Identify which cell holds the provided text, then report its [X, Y] central coordinate. 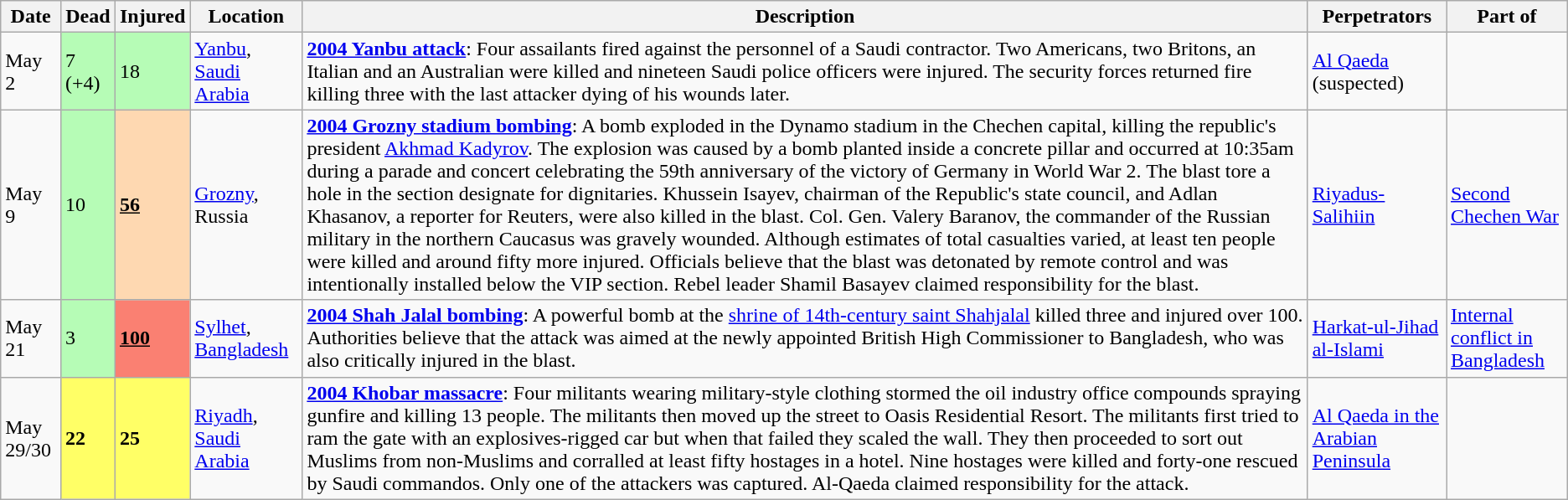
May 9 [31, 204]
Al Qaeda in the Arabian Peninsula [1377, 438]
Perpetrators [1377, 17]
Description [805, 17]
Riyadh, Saudi Arabia [246, 438]
7 (+4) [87, 71]
56 [152, 204]
100 [152, 338]
Al Qaeda (suspected) [1377, 71]
May 29/30 [31, 438]
22 [87, 438]
18 [152, 71]
Riyadus-Salihiin [1377, 204]
10 [87, 204]
Internal conflict in Bangladesh [1506, 338]
Second Chechen War [1506, 204]
Grozny, Russia [246, 204]
Injured [152, 17]
Yanbu, Saudi Arabia [246, 71]
25 [152, 438]
Date [31, 17]
Harkat-ul-Jihad al-Islami [1377, 338]
May 2 [31, 71]
May 21 [31, 338]
3 [87, 338]
Sylhet, Bangladesh [246, 338]
Part of [1506, 17]
Location [246, 17]
Dead [87, 17]
